Extract the [X, Y] coordinate from the center of the cell holding the provided text.  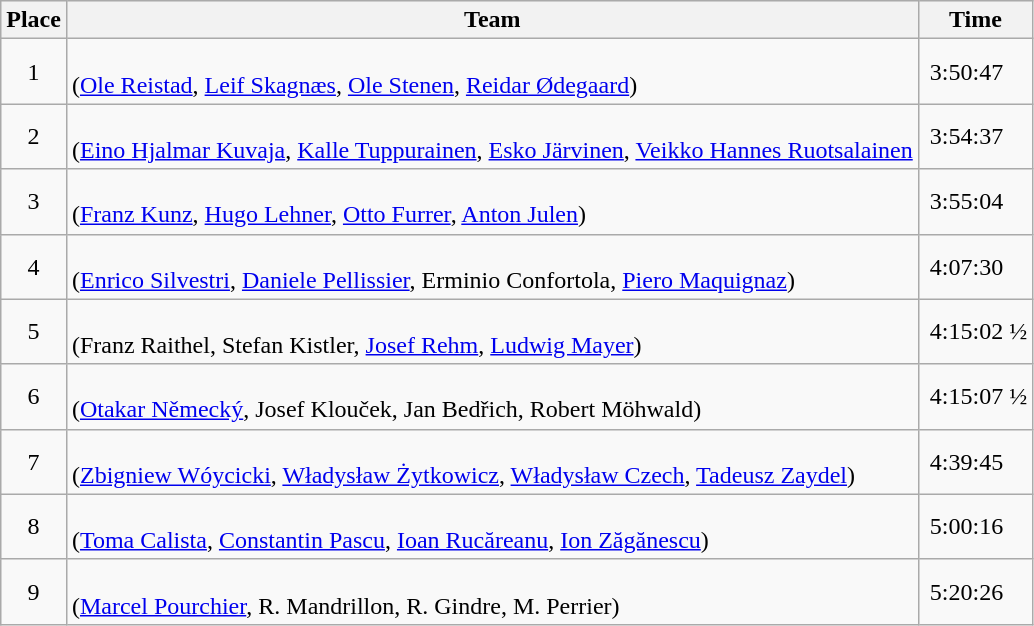
3:55:04 [975, 202]
1 [34, 72]
4:15:07 ½ [975, 396]
4:15:02 ½ [975, 332]
9 [34, 592]
(Zbigniew Wóycicki, Władysław Żytkowicz, Władysław Czech, Tadeusz Zaydel) [492, 462]
3:50:47 [975, 72]
4 [34, 266]
(Ole Reistad, Leif Skagnæs, Ole Stenen, Reidar Ødegaard) [492, 72]
3:54:37 [975, 136]
8 [34, 526]
(Otakar Německý, Josef Klouček, Jan Bedřich, Robert Möhwald) [492, 396]
Place [34, 20]
Time [975, 20]
(Marcel Pourchier, R. Mandrillon, R. Gindre, M. Perrier) [492, 592]
(Franz Kunz, Hugo Lehner, Otto Furrer, Anton Julen) [492, 202]
4:07:30 [975, 266]
(Enrico Silvestri, Daniele Pellissier, Erminio Confortola, Piero Maquignaz) [492, 266]
5:00:16 [975, 526]
4:39:45 [975, 462]
3 [34, 202]
(Eino Hjalmar Kuvaja, Kalle Tuppurainen, Esko Järvinen, Veikko Hannes Ruotsalainen [492, 136]
5:20:26 [975, 592]
(Toma Calista, Constantin Pascu, Ioan Rucăreanu, Ion Zăgănescu) [492, 526]
2 [34, 136]
5 [34, 332]
7 [34, 462]
6 [34, 396]
(Franz Raithel, Stefan Kistler, Josef Rehm, Ludwig Mayer) [492, 332]
Team [492, 20]
